Provide the [X, Y] coordinate of the cell's center where the given text is located.  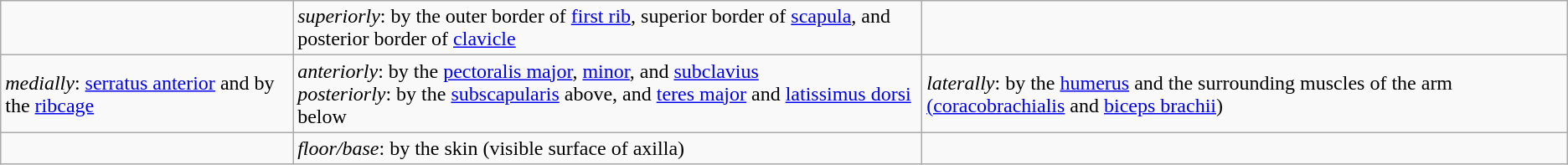
floor/base: by the skin (visible surface of axilla) [608, 148]
anteriorly: by the pectoralis major, minor, and subclaviusposteriorly: by the subscapularis above, and teres major and latissimus dorsi below [608, 94]
medially: serratus anterior and by the ribcage [147, 94]
laterally: by the humerus and the surrounding muscles of the arm (coracobrachialis and biceps brachii) [1245, 94]
superiorly: by the outer border of first rib, superior border of scapula, and posterior border of clavicle [608, 28]
